Extract the (X, Y) coordinate from the center of the cell holding the provided text.  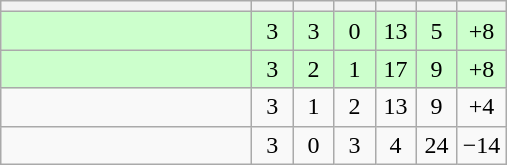
24 (436, 145)
+4 (482, 107)
17 (396, 69)
4 (396, 145)
−14 (482, 145)
5 (436, 31)
